Output the (x, y) coordinate of the center of the cell containing the given text.  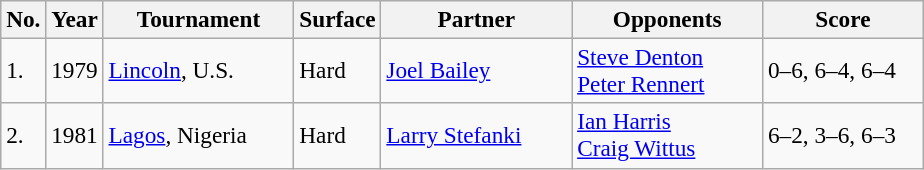
1981 (74, 136)
No. (24, 19)
Larry Stefanki (476, 136)
Ian Harris Craig Wittus (668, 136)
Year (74, 19)
Steve Denton Peter Rennert (668, 70)
Partner (476, 19)
1979 (74, 70)
Lagos, Nigeria (198, 136)
Surface (338, 19)
2. (24, 136)
Lincoln, U.S. (198, 70)
1. (24, 70)
Score (844, 19)
6–2, 3–6, 6–3 (844, 136)
Tournament (198, 19)
Opponents (668, 19)
Joel Bailey (476, 70)
0–6, 6–4, 6–4 (844, 70)
